Determine the [x, y] coordinate at the center of the cell enclosing the given text.  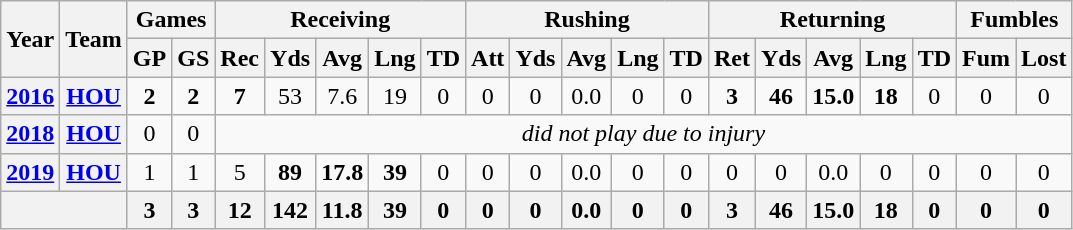
17.8 [342, 172]
Rec [240, 58]
GS [194, 58]
Team [94, 39]
89 [290, 172]
2016 [30, 96]
Att [488, 58]
Receiving [340, 20]
Fumbles [1014, 20]
Games [170, 20]
Lost [1044, 58]
2019 [30, 172]
Returning [832, 20]
7.6 [342, 96]
12 [240, 210]
Rushing [588, 20]
Year [30, 39]
2018 [30, 134]
7 [240, 96]
Fum [986, 58]
53 [290, 96]
5 [240, 172]
did not play due to injury [644, 134]
11.8 [342, 210]
142 [290, 210]
Ret [732, 58]
19 [395, 96]
GP [149, 58]
